From the cell containing the given text, extract its center point as (X, Y) coordinate. 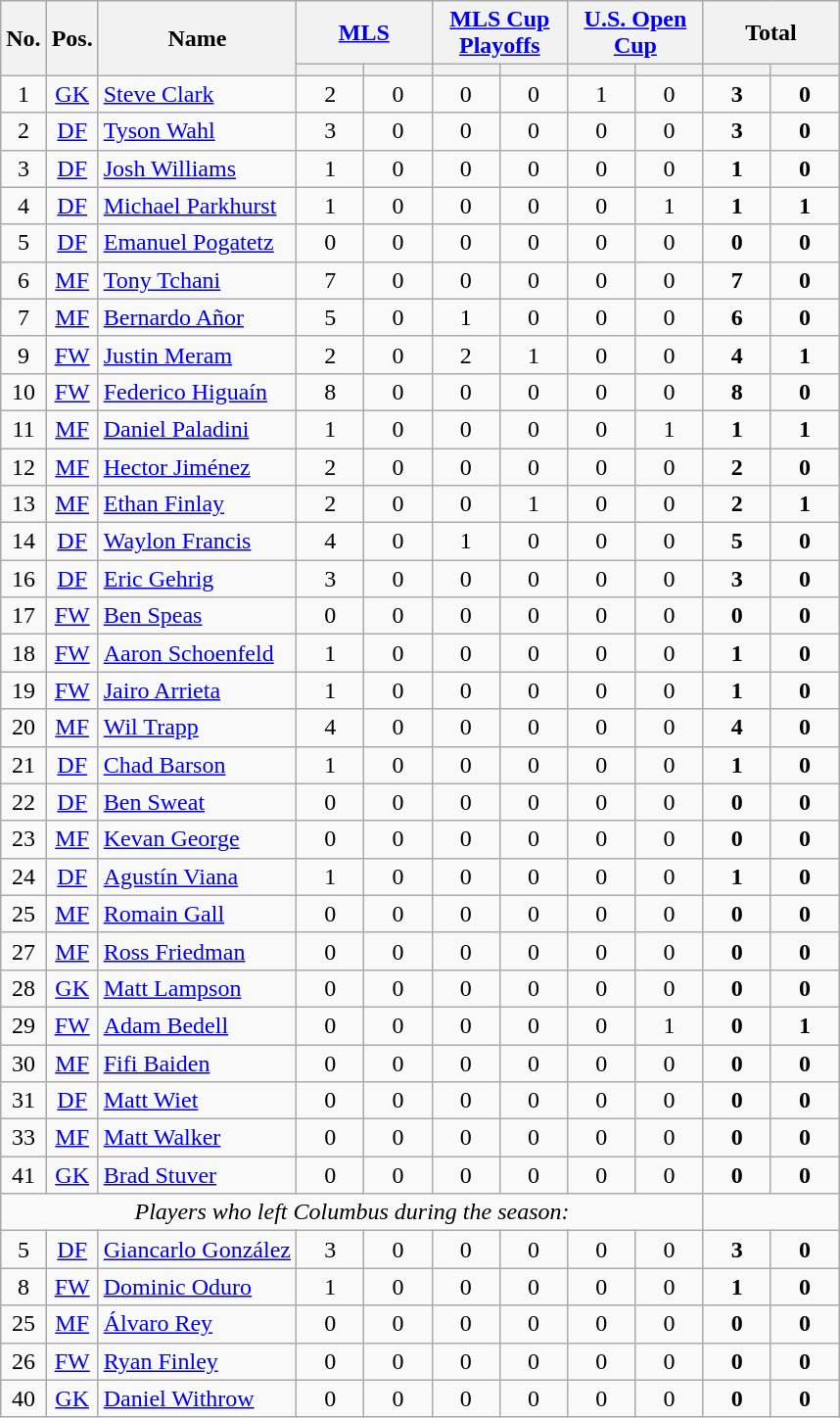
19 (23, 690)
MLS (364, 33)
Steve Clark (197, 94)
Tony Tchani (197, 280)
27 (23, 951)
Daniel Paladini (197, 429)
29 (23, 1025)
33 (23, 1138)
18 (23, 653)
13 (23, 504)
Adam Bedell (197, 1025)
21 (23, 765)
41 (23, 1175)
28 (23, 988)
Name (197, 38)
40 (23, 1398)
Fifi Baiden (197, 1063)
Romain Gall (197, 914)
Hector Jiménez (197, 467)
Agustín Viana (197, 876)
Emanuel Pogatetz (197, 243)
12 (23, 467)
23 (23, 839)
22 (23, 802)
11 (23, 429)
Jairo Arrieta (197, 690)
Matt Lampson (197, 988)
16 (23, 579)
Pos. (72, 38)
Ross Friedman (197, 951)
Eric Gehrig (197, 579)
Total (771, 33)
Daniel Withrow (197, 1398)
Players who left Columbus during the season: (352, 1212)
No. (23, 38)
Dominic Oduro (197, 1287)
Aaron Schoenfeld (197, 653)
Ben Sweat (197, 802)
30 (23, 1063)
Bernardo Añor (197, 317)
Kevan George (197, 839)
Álvaro Rey (197, 1324)
24 (23, 876)
MLS Cup Playoffs (499, 33)
Josh Williams (197, 168)
26 (23, 1361)
Wil Trapp (197, 728)
U.S. Open Cup (636, 33)
Waylon Francis (197, 542)
Michael Parkhurst (197, 206)
Matt Walker (197, 1138)
Ryan Finley (197, 1361)
Giancarlo González (197, 1250)
31 (23, 1101)
Matt Wiet (197, 1101)
20 (23, 728)
Ben Speas (197, 616)
Tyson Wahl (197, 131)
Chad Barson (197, 765)
Justin Meram (197, 354)
Ethan Finlay (197, 504)
17 (23, 616)
Brad Stuver (197, 1175)
Federico Higuaín (197, 392)
9 (23, 354)
10 (23, 392)
14 (23, 542)
